Search for the cell housing the specified text and yield its [X, Y] center coordinate. 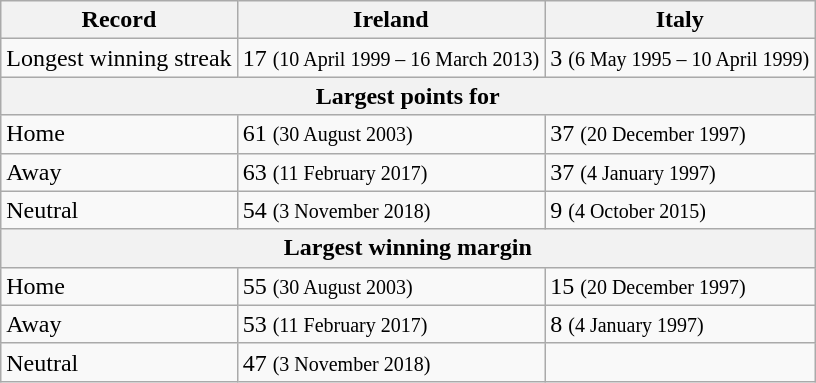
15 (20 December 1997) [680, 286]
61 (30 August 2003) [391, 134]
Italy [680, 20]
54 (3 November 2018) [391, 210]
63 (11 February 2017) [391, 172]
Largest winning margin [408, 248]
8 (4 January 1997) [680, 324]
Largest points for [408, 96]
Longest winning streak [119, 58]
53 (11 February 2017) [391, 324]
37 (20 December 1997) [680, 134]
37 (4 January 1997) [680, 172]
Ireland [391, 20]
Record [119, 20]
9 (4 October 2015) [680, 210]
3 (6 May 1995 – 10 April 1999) [680, 58]
47 (3 November 2018) [391, 362]
55 (30 August 2003) [391, 286]
17 (10 April 1999 – 16 March 2013) [391, 58]
